Detect which cell encompasses the target text, then output its [x, y] center coordinate. 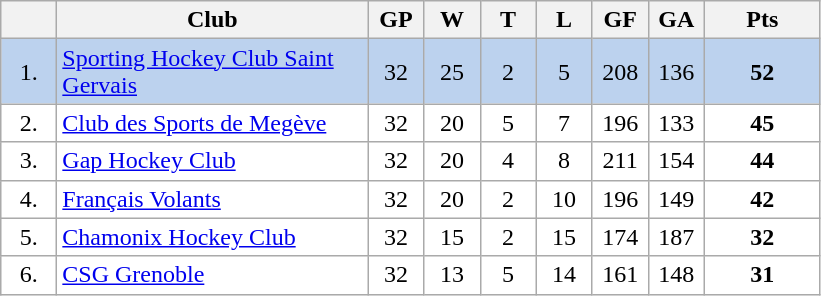
Gap Hockey Club [212, 161]
45 [762, 123]
T [508, 20]
148 [676, 275]
133 [676, 123]
7 [564, 123]
14 [564, 275]
5. [29, 237]
Club des Sports de Megève [212, 123]
52 [762, 72]
161 [620, 275]
25 [452, 72]
Français Volants [212, 199]
CSG Grenoble [212, 275]
GA [676, 20]
174 [620, 237]
136 [676, 72]
Pts [762, 20]
2. [29, 123]
44 [762, 161]
6. [29, 275]
149 [676, 199]
Sporting Hockey Club Saint Gervais [212, 72]
GP [396, 20]
4 [508, 161]
8 [564, 161]
208 [620, 72]
L [564, 20]
154 [676, 161]
13 [452, 275]
10 [564, 199]
3. [29, 161]
Chamonix Hockey Club [212, 237]
187 [676, 237]
W [452, 20]
4. [29, 199]
Club [212, 20]
42 [762, 199]
211 [620, 161]
GF [620, 20]
31 [762, 275]
1. [29, 72]
